From the cell containing the given text, extract its center point as (x, y) coordinate. 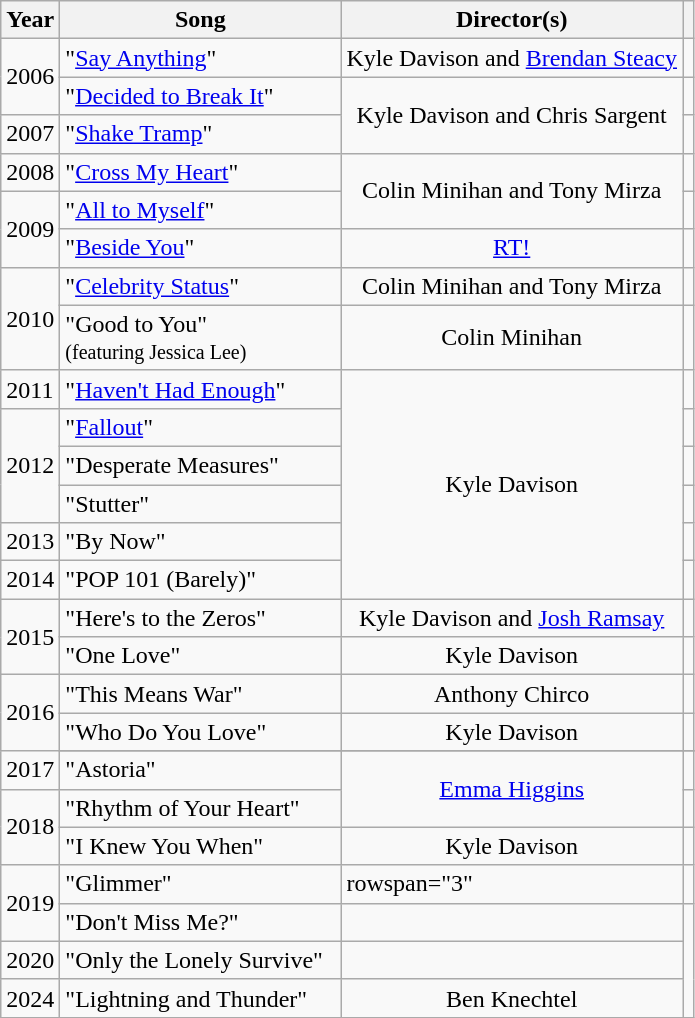
2007 (30, 134)
"I Knew You When" (200, 846)
2015 (30, 637)
Song (200, 20)
RT! (512, 248)
"This Means War" (200, 694)
2019 (30, 903)
2006 (30, 77)
"Who Do You Love" (200, 732)
2011 (30, 389)
"Fallout" (200, 427)
Director(s) (512, 20)
"Good to You" (featuring Jessica Lee) (200, 338)
2024 (30, 998)
2012 (30, 465)
2010 (30, 318)
Colin Minihan (512, 338)
"By Now" (200, 542)
2016 (30, 713)
"Haven't Had Enough" (200, 389)
"All to Myself" (200, 210)
"Shake Tramp" (200, 134)
2014 (30, 580)
Ben Knechtel (512, 998)
"Here's to the Zeros" (200, 618)
2013 (30, 542)
"Beside You" (200, 248)
rowspan="3" (512, 884)
"Astoria" (200, 770)
"Say Anything" (200, 58)
Emma Higgins (512, 789)
Year (30, 20)
Kyle Davison and Chris Sargent (512, 115)
Kyle Davison and Brendan Steacy (512, 58)
"Rhythm of Your Heart" (200, 808)
2020 (30, 960)
"Stutter" (200, 503)
"Lightning and Thunder" (200, 998)
"One Love" (200, 656)
"Don't Miss Me?" (200, 922)
"POP 101 (Barely)" (200, 580)
"Glimmer" (200, 884)
Kyle Davison and Josh Ramsay (512, 618)
2009 (30, 229)
"Desperate Measures" (200, 465)
2017 (30, 770)
"Decided to Break It" (200, 96)
Anthony Chirco (512, 694)
"Only the Lonely Survive" (200, 960)
2008 (30, 172)
"Cross My Heart" (200, 172)
2018 (30, 827)
"Celebrity Status" (200, 286)
